Capture the cell that displays the provided text and extract its [X, Y] central coordinate. 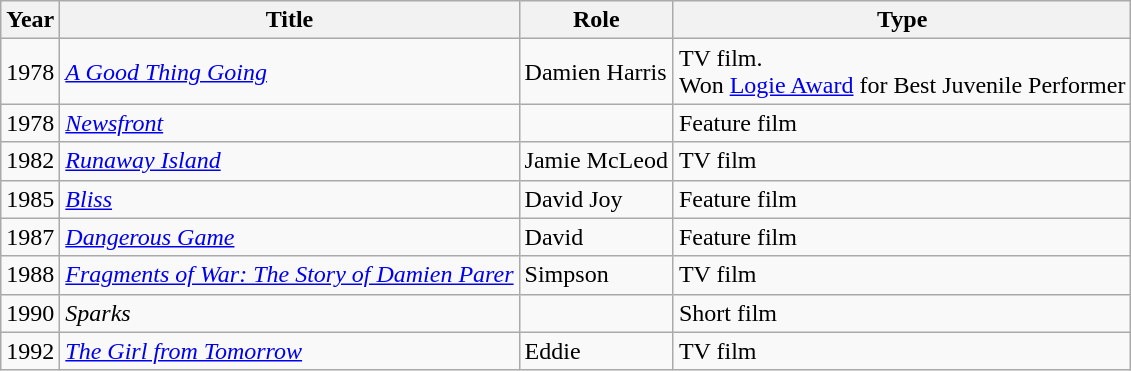
A Good Thing Going [290, 72]
1988 [30, 275]
Year [30, 20]
Bliss [290, 199]
Role [596, 20]
Jamie McLeod [596, 161]
TV film.Won Logie Award for Best Juvenile Performer [902, 72]
1982 [30, 161]
1990 [30, 313]
Dangerous Game [290, 237]
Sparks [290, 313]
1985 [30, 199]
Short film [902, 313]
Type [902, 20]
David [596, 237]
Fragments of War: The Story of Damien Parer [290, 275]
1992 [30, 351]
Runaway Island [290, 161]
1987 [30, 237]
Damien Harris [596, 72]
Newsfront [290, 123]
Eddie [596, 351]
The Girl from Tomorrow [290, 351]
Simpson [596, 275]
David Joy [596, 199]
Title [290, 20]
